Provide the (X, Y) coordinate of the cell's center where the given text is located.  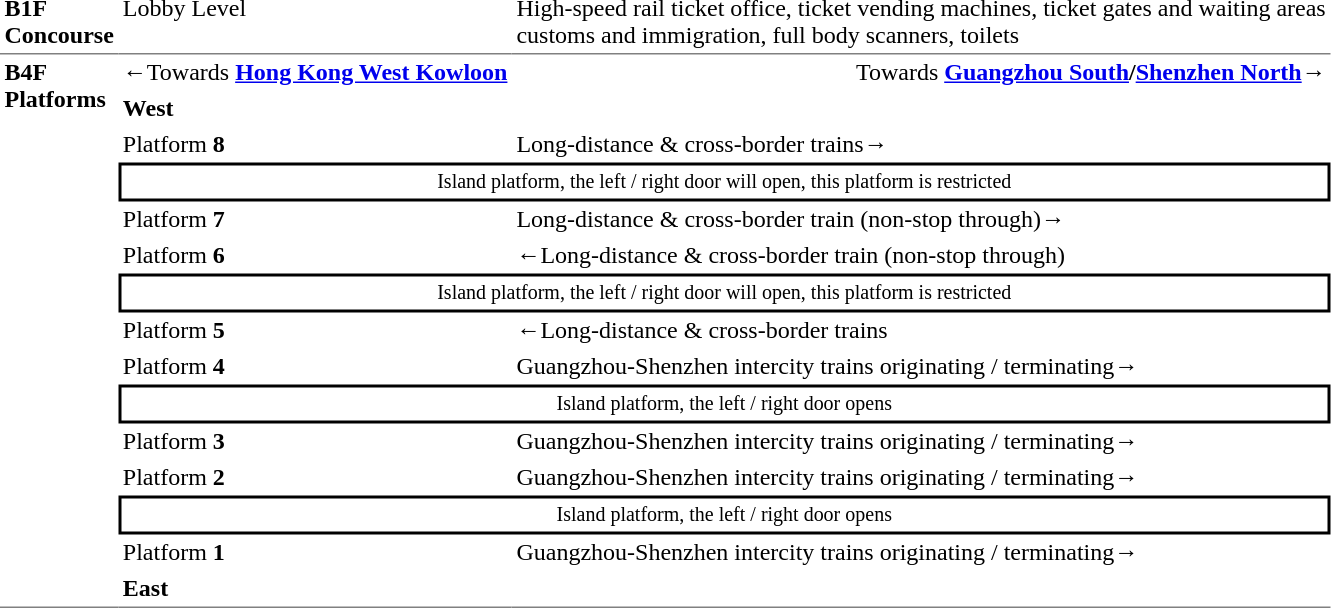
←Towards Hong Kong West Kowloon (315, 72)
←Long-distance & cross-border train (non-stop through) (921, 256)
East (315, 589)
Platform 8 (315, 144)
Platform 1 (315, 552)
Long-distance & cross-border train (non-stop through)→ (921, 220)
Platform 7 (315, 220)
Long-distance & cross-border trains→ (921, 144)
Platform 6 (315, 256)
B4FPlatforms (59, 331)
Towards Guangzhou South/Shenzhen North→ (921, 72)
Platform 3 (315, 442)
Platform 4 (315, 366)
West (315, 108)
Platform 5 (315, 330)
←Long-distance & cross-border trains (921, 330)
Platform 2 (315, 478)
